Search for the cell housing the specified text and yield its (x, y) center coordinate. 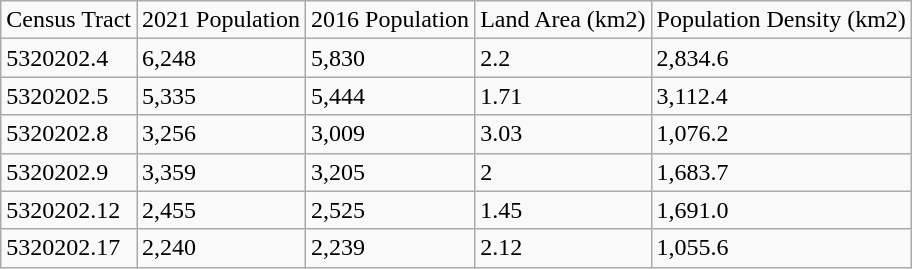
3,359 (220, 172)
5320202.9 (69, 172)
Population Density (km2) (781, 20)
5320202.8 (69, 134)
2 (563, 172)
5320202.12 (69, 210)
2,455 (220, 210)
6,248 (220, 58)
2,239 (390, 248)
2,525 (390, 210)
3,009 (390, 134)
1,055.6 (781, 248)
1,683.7 (781, 172)
5320202.4 (69, 58)
3,256 (220, 134)
5,444 (390, 96)
1,076.2 (781, 134)
5,335 (220, 96)
2016 Population (390, 20)
2021 Population (220, 20)
1,691.0 (781, 210)
2.2 (563, 58)
1.71 (563, 96)
5,830 (390, 58)
Land Area (km2) (563, 20)
3,112.4 (781, 96)
Census Tract (69, 20)
5320202.5 (69, 96)
2,240 (220, 248)
2,834.6 (781, 58)
2.12 (563, 248)
1.45 (563, 210)
3.03 (563, 134)
3,205 (390, 172)
5320202.17 (69, 248)
